Capture the cell that displays the provided text and extract its [x, y] central coordinate. 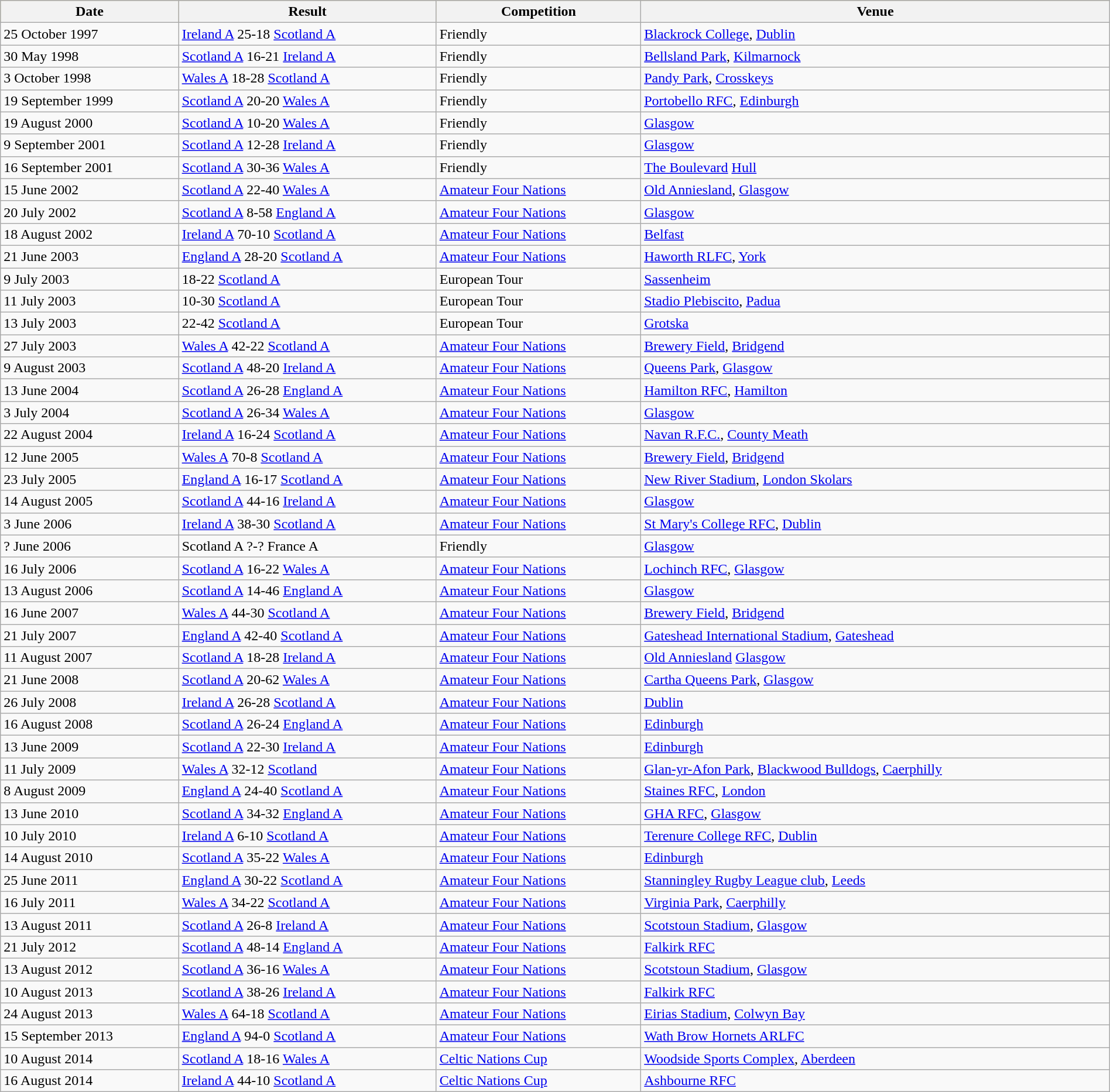
10 August 2014 [90, 1059]
Lochinch RFC, Glasgow [876, 568]
16 July 2011 [90, 902]
Gateshead International Stadium, Gateshead [876, 635]
Staines RFC, London [876, 791]
Scotland A 20-20 Wales A [307, 101]
Woodside Sports Complex, Aberdeen [876, 1059]
New River Stadium, London Skolars [876, 479]
Wales A 42-22 Scotland A [307, 346]
25 June 2011 [90, 880]
Pandy Park, Crosskeys [876, 78]
26 July 2008 [90, 702]
24 August 2013 [90, 1014]
Ireland A 26-28 Scotland A [307, 702]
Scotland A 18-28 Ireland A [307, 658]
22 August 2004 [90, 435]
16 September 2001 [90, 167]
Scotland A 48-14 England A [307, 947]
Scotland A 20-62 Wales A [307, 680]
13 June 2009 [90, 747]
Competition [539, 12]
30 May 1998 [90, 56]
Bellsland Park, Kilmarnock [876, 56]
Stadio Plebiscito, Padua [876, 301]
16 June 2007 [90, 613]
Scotland A 26-24 England A [307, 724]
Scotland A 30-36 Wales A [307, 167]
21 June 2003 [90, 256]
8 August 2009 [90, 791]
15 September 2013 [90, 1036]
13 June 2010 [90, 813]
Queens Park, Glasgow [876, 368]
Stanningley Rugby League club, Leeds [876, 880]
Wales A 32-12 Scotland [307, 769]
Ireland A 44-10 Scotland A [307, 1081]
Wales A 18-28 Scotland A [307, 78]
Wales A 44-30 Scotland A [307, 613]
3 June 2006 [90, 524]
18-22 Scotland A [307, 279]
15 June 2002 [90, 190]
11 July 2003 [90, 301]
Old Anniesland, Glasgow [876, 190]
Scotland A 22-30 Ireland A [307, 747]
21 July 2012 [90, 947]
20 July 2002 [90, 212]
Haworth RLFC, York [876, 256]
9 September 2001 [90, 145]
Ireland A 25-18 Scotland A [307, 34]
Glan-yr-Afon Park, Blackwood Bulldogs, Caerphilly [876, 769]
England A 24-40 Scotland A [307, 791]
Ireland A 16-24 Scotland A [307, 435]
Portobello RFC, Edinburgh [876, 101]
Belfast [876, 234]
St Mary's College RFC, Dublin [876, 524]
Wales A 34-22 Scotland A [307, 902]
Scotland A 36-16 Wales A [307, 969]
Scotland A 35-22 Wales A [307, 858]
Sassenheim [876, 279]
16 August 2014 [90, 1081]
13 July 2003 [90, 324]
3 October 1998 [90, 78]
19 August 2000 [90, 123]
Scotland A 26-34 Wales A [307, 413]
England A 16-17 Scotland A [307, 479]
Hamilton RFC, Hamilton [876, 390]
Scotland A 22-40 Wales A [307, 190]
GHA RFC, Glasgow [876, 813]
Wath Brow Hornets ARLFC [876, 1036]
Scotland A 8-58 England A [307, 212]
12 June 2005 [90, 457]
Ashbourne RFC [876, 1081]
25 October 1997 [90, 34]
The Boulevard Hull [876, 167]
Scotland A 38-26 Ireland A [307, 992]
13 August 2011 [90, 925]
9 August 2003 [90, 368]
11 August 2007 [90, 658]
18 August 2002 [90, 234]
3 July 2004 [90, 413]
England A 94-0 Scotland A [307, 1036]
Wales A 70-8 Scotland A [307, 457]
14 August 2005 [90, 502]
21 July 2007 [90, 635]
Old Anniesland Glasgow [876, 658]
Ireland A 6-10 Scotland A [307, 836]
Scotland A 10-20 Wales A [307, 123]
Scotland A 26-28 England A [307, 390]
14 August 2010 [90, 858]
England A 30-22 Scotland A [307, 880]
Scotland A 16-21 Ireland A [307, 56]
Virginia Park, Caerphilly [876, 902]
21 June 2008 [90, 680]
Scotland A 14-46 England A [307, 590]
Scotland A 44-16 Ireland A [307, 502]
Venue [876, 12]
Scotland A 48-20 Ireland A [307, 368]
11 July 2009 [90, 769]
Grotska [876, 324]
Date [90, 12]
19 September 1999 [90, 101]
England A 42-40 Scotland A [307, 635]
9 July 2003 [90, 279]
22-42 Scotland A [307, 324]
Scotland A 12-28 Ireland A [307, 145]
10 August 2013 [90, 992]
Wales A 64-18 Scotland A [307, 1014]
Cartha Queens Park, Glasgow [876, 680]
Scotland A ?-? France A [307, 546]
16 August 2008 [90, 724]
England A 28-20 Scotland A [307, 256]
Scotland A 34-32 England A [307, 813]
Result [307, 12]
13 June 2004 [90, 390]
16 July 2006 [90, 568]
Terenure College RFC, Dublin [876, 836]
Scotland A 18-16 Wales A [307, 1059]
27 July 2003 [90, 346]
13 August 2006 [90, 590]
Ireland A 38-30 Scotland A [307, 524]
Eirias Stadium, Colwyn Bay [876, 1014]
10 July 2010 [90, 836]
Scotland A 16-22 Wales A [307, 568]
Ireland A 70-10 Scotland A [307, 234]
10-30 Scotland A [307, 301]
Navan R.F.C., County Meath [876, 435]
Blackrock College, Dublin [876, 34]
Scotland A 26-8 Ireland A [307, 925]
? June 2006 [90, 546]
Dublin [876, 702]
23 July 2005 [90, 479]
13 August 2012 [90, 969]
